Output the [x, y] coordinate of the center of the cell containing the given text.  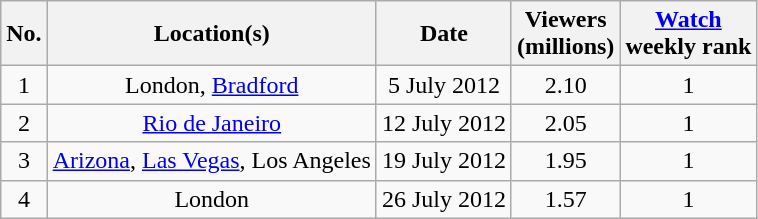
Date [444, 34]
2.05 [565, 123]
No. [24, 34]
1.57 [565, 199]
London [212, 199]
2 [24, 123]
19 July 2012 [444, 161]
Location(s) [212, 34]
2.10 [565, 85]
4 [24, 199]
Rio de Janeiro [212, 123]
Arizona, Las Vegas, Los Angeles [212, 161]
Viewers(millions) [565, 34]
26 July 2012 [444, 199]
12 July 2012 [444, 123]
5 July 2012 [444, 85]
1.95 [565, 161]
London, Bradford [212, 85]
3 [24, 161]
Watchweekly rank [688, 34]
